Detect which cell encompasses the target text, then output its (X, Y) center coordinate. 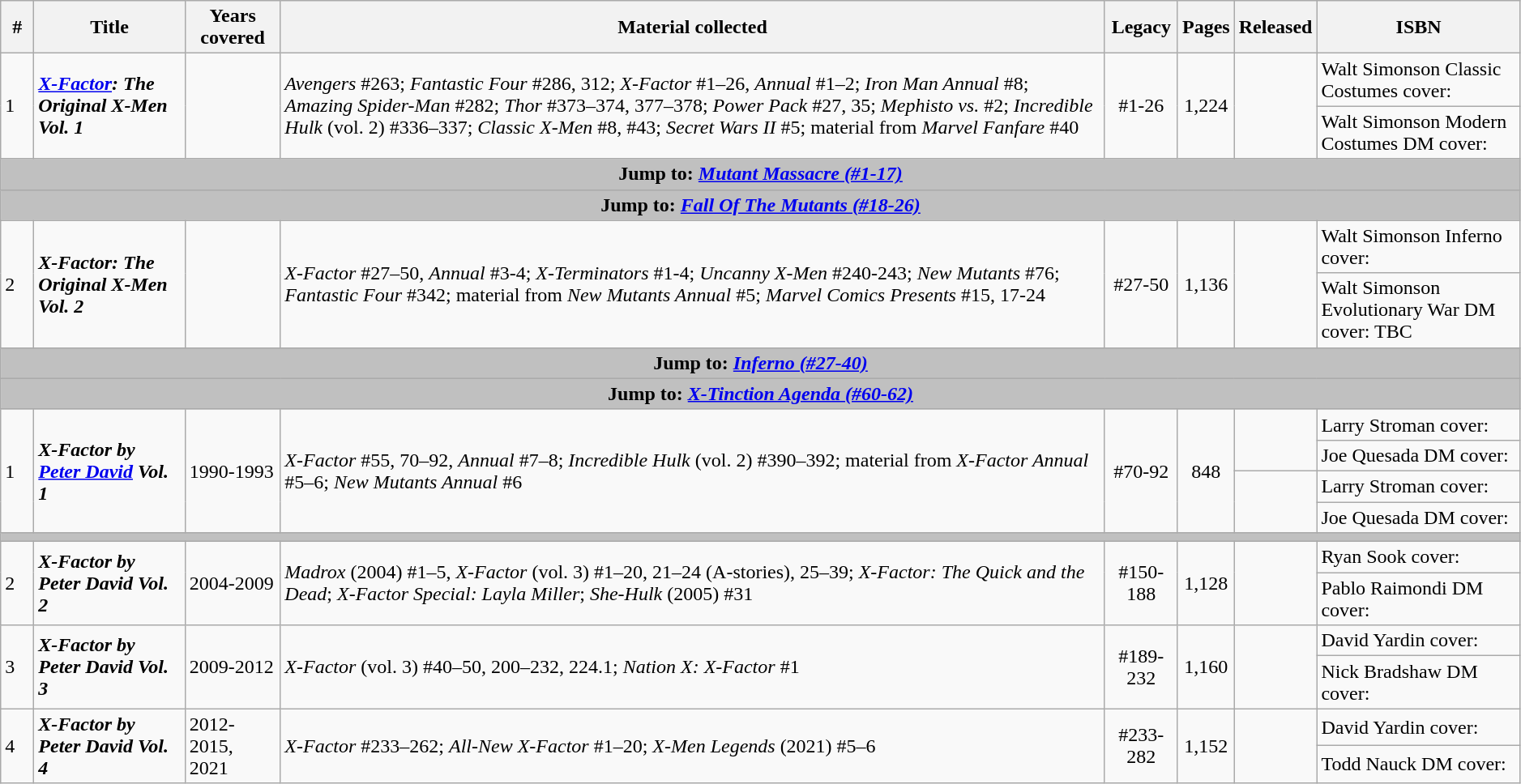
Nick Bradshaw DM cover: (1418, 682)
1,128 (1206, 583)
Todd Nauck DM cover: (1418, 765)
X-Factor (vol. 3) #40–50, 200–232, 224.1; Nation X: X-Factor #1 (692, 667)
ISBN (1418, 28)
Pablo Raimondi DM cover: (1418, 599)
#27-50 (1141, 283)
Legacy (1141, 28)
Walt Simonson Classic Costumes cover: (1418, 79)
1,152 (1206, 746)
X-Factor: The Original X-Men Vol. 1 (109, 106)
X-Factor by Peter David Vol. 3 (109, 667)
Released (1275, 28)
1990-1993 (233, 471)
2012-2015, 2021 (233, 746)
X-Factor #55, 70–92, Annual #7–8; Incredible Hulk (vol. 2) #390–392; material from X-Factor Annual #5–6; New Mutants Annual #6 (692, 471)
X-Factor by Peter David Vol. 2 (109, 583)
Years covered (233, 28)
#189-232 (1141, 667)
X-Factor #233–262; All-New X-Factor #1–20; X-Men Legends (2021) #5–6 (692, 746)
X-Factor: The Original X-Men Vol. 2 (109, 283)
#70-92 (1141, 471)
1,224 (1206, 106)
#150-188 (1141, 583)
3 (18, 667)
2009-2012 (233, 667)
4 (18, 746)
#233-282 (1141, 746)
2004-2009 (233, 583)
1,160 (1206, 667)
Walt Simonson Modern Costumes DM cover: (1418, 133)
X-Factor by Peter David Vol. 1 (109, 471)
Jump to: X-Tinction Agenda (#60-62) (761, 394)
Title (109, 28)
Pages (1206, 28)
Walt Simonson Evolutionary War DM cover: TBC (1418, 310)
848 (1206, 471)
# (18, 28)
#1-26 (1141, 106)
Material collected (692, 28)
Walt Simonson Inferno cover: (1418, 246)
Jump to: Fall Of The Mutants (#18-26) (761, 205)
Ryan Sook cover: (1418, 557)
Jump to: Mutant Massacre (#1-17) (761, 174)
Jump to: Inferno (#27-40) (761, 363)
X-Factor by Peter David Vol. 4 (109, 746)
1,136 (1206, 283)
